For the text-containing cell, return its midpoint in [x, y] coordinate format. 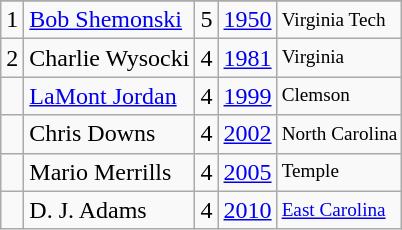
East Carolina [340, 210]
5 [206, 20]
1 [12, 20]
Bob Shemonski [110, 20]
1950 [248, 20]
Chris Downs [110, 134]
2005 [248, 172]
Virginia Tech [340, 20]
2 [12, 58]
Clemson [340, 96]
Charlie Wysocki [110, 58]
Mario Merrills [110, 172]
1999 [248, 96]
2010 [248, 210]
Virginia [340, 58]
2002 [248, 134]
LaMont Jordan [110, 96]
Temple [340, 172]
North Carolina [340, 134]
D. J. Adams [110, 210]
1981 [248, 58]
